Locate the cell with the specified text and output its [x, y] center coordinate. 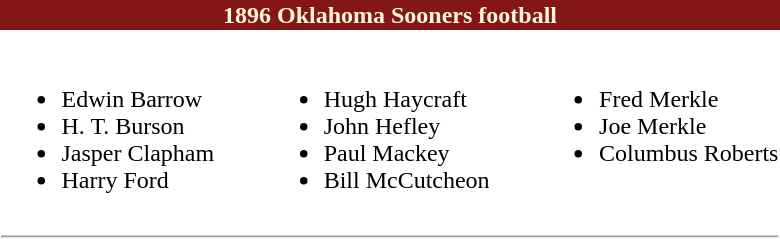
Fred MerkleJoe MerkleColumbus Roberts [659, 126]
Edwin BarrowH. T. BursonJasper ClaphamHarry Ford [108, 126]
Hugh HaycraftJohn HefleyPaul MackeyBill McCutcheon [376, 126]
1896 Oklahoma Sooners football [390, 15]
